Pinpoint the cell where the given text exists, returning its (X, Y) midpoint coordinate. 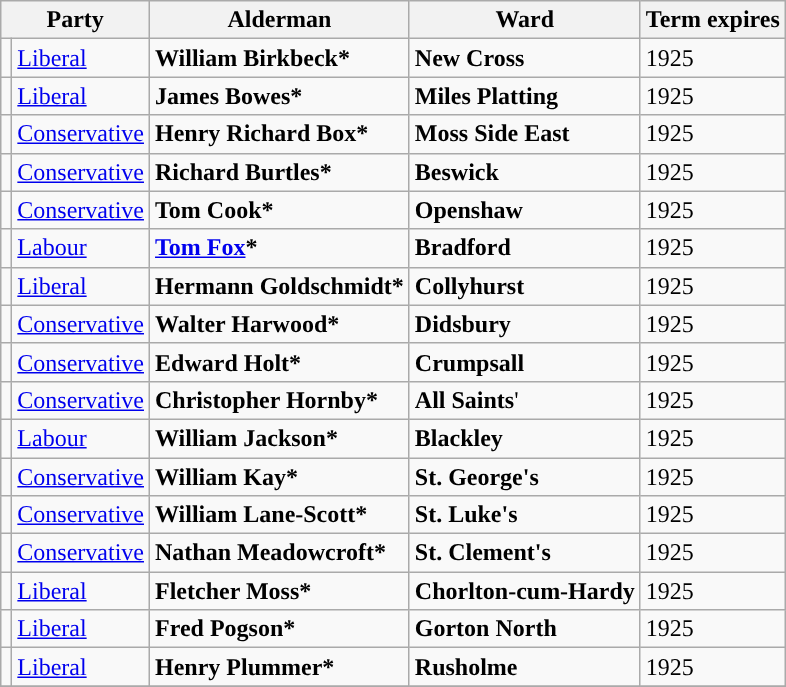
Party (76, 20)
Nathan Meadowcroft* (280, 553)
Hermann Goldschmidt* (280, 286)
Moss Side East (524, 134)
Henry Plummer* (280, 667)
Henry Richard Box* (280, 134)
James Bowes* (280, 96)
Miles Platting (524, 96)
Gorton North (524, 629)
Alderman (280, 20)
Edward Holt* (280, 362)
Openshaw (524, 210)
Beswick (524, 172)
William Kay* (280, 477)
St. Luke's (524, 515)
William Lane-Scott* (280, 515)
Richard Burtles* (280, 172)
Rusholme (524, 667)
Walter Harwood* (280, 324)
Ward (524, 20)
St. Clement's (524, 553)
Tom Fox* (280, 248)
Crumpsall (524, 362)
Term expires (712, 20)
Tom Cook* (280, 210)
Blackley (524, 438)
Fred Pogson* (280, 629)
Fletcher Moss* (280, 591)
Didsbury (524, 324)
All Saints' (524, 400)
William Birkbeck* (280, 58)
Bradford (524, 248)
Chorlton-cum-Hardy (524, 591)
New Cross (524, 58)
Christopher Hornby* (280, 400)
Collyhurst (524, 286)
St. George's (524, 477)
William Jackson* (280, 438)
